Locate the cell with the specified text and output its (x, y) center coordinate. 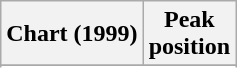
Chart (1999) (72, 34)
Peakposition (189, 34)
